Locate the cell with the specified text and output its (x, y) center coordinate. 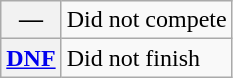
— (31, 20)
Did not compete (146, 20)
Did not finish (146, 58)
DNF (31, 58)
